Find where the given text appears and provide that cell's center as (X, Y) coordinate. 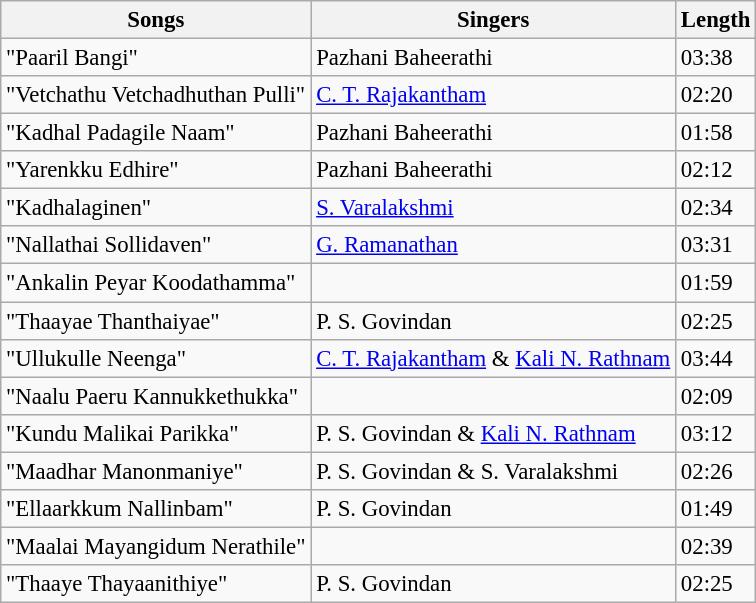
"Kadhalaginen" (156, 208)
02:26 (716, 471)
03:12 (716, 433)
03:31 (716, 245)
"Thaaye Thayaanithiye" (156, 584)
"Paaril Bangi" (156, 58)
"Ullukulle Neenga" (156, 358)
C. T. Rajakantham & Kali N. Rathnam (494, 358)
01:49 (716, 509)
Singers (494, 20)
C. T. Rajakantham (494, 95)
P. S. Govindan & S. Varalakshmi (494, 471)
03:44 (716, 358)
02:20 (716, 95)
"Kundu Malikai Parikka" (156, 433)
02:12 (716, 170)
Songs (156, 20)
02:09 (716, 396)
01:58 (716, 133)
"Yarenkku Edhire" (156, 170)
03:38 (716, 58)
"Thaayae Thanthaiyae" (156, 321)
"Maalai Mayangidum Nerathile" (156, 546)
G. Ramanathan (494, 245)
"Maadhar Manonmaniye" (156, 471)
"Nallathai Sollidaven" (156, 245)
Length (716, 20)
"Naalu Paeru Kannukkethukka" (156, 396)
"Ankalin Peyar Koodathamma" (156, 283)
02:39 (716, 546)
P. S. Govindan & Kali N. Rathnam (494, 433)
"Vetchathu Vetchadhuthan Pulli" (156, 95)
"Kadhal Padagile Naam" (156, 133)
S. Varalakshmi (494, 208)
02:34 (716, 208)
01:59 (716, 283)
"Ellaarkkum Nallinbam" (156, 509)
